Provide the [X, Y] coordinate of the cell's center where the given text is located.  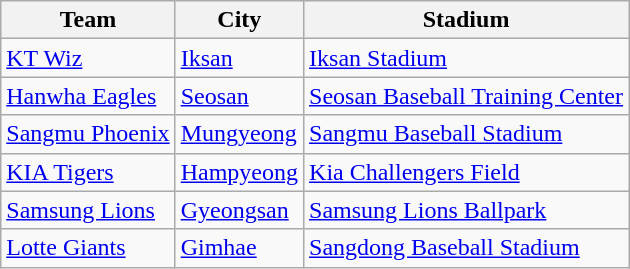
Gyeongsan [239, 210]
City [239, 20]
Iksan [239, 58]
Sangmu Baseball Stadium [466, 134]
Sangdong Baseball Stadium [466, 248]
Samsung Lions Ballpark [466, 210]
Lotte Giants [88, 248]
Mungyeong [239, 134]
Hanwha Eagles [88, 96]
Sangmu Phoenix [88, 134]
KIA Tigers [88, 172]
Iksan Stadium [466, 58]
Hampyeong [239, 172]
KT Wiz [88, 58]
Seosan [239, 96]
Stadium [466, 20]
Team [88, 20]
Kia Challengers Field [466, 172]
Seosan Baseball Training Center [466, 96]
Gimhae [239, 248]
Samsung Lions [88, 210]
